Return the [x, y] coordinate for the center point of the cell that contains the specified text.  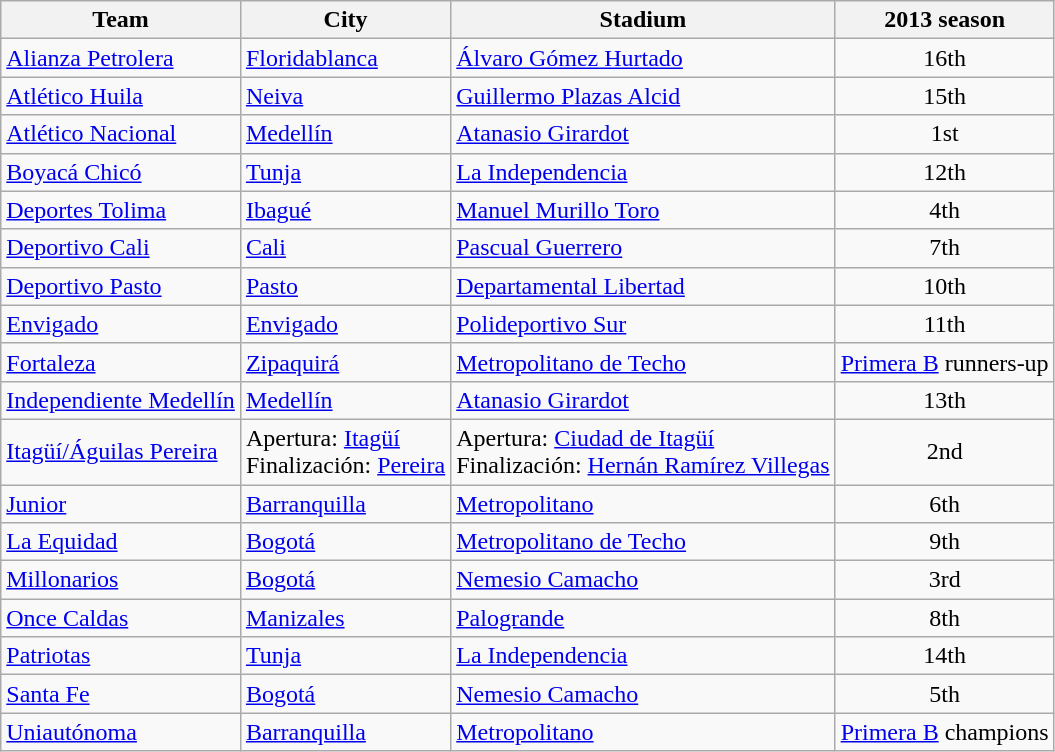
6th [944, 503]
2013 season [944, 20]
8th [944, 618]
13th [944, 400]
Once Caldas [121, 618]
11th [944, 324]
Alianza Petrolera [121, 58]
Fortaleza [121, 362]
Primera B champions [944, 732]
Atlético Nacional [121, 134]
10th [944, 286]
Cali [345, 248]
Uniautónoma [121, 732]
Zipaquirá [345, 362]
Primera B runners-up [944, 362]
Álvaro Gómez Hurtado [643, 58]
Apertura: Ciudad de ItagüíFinalización: Hernán Ramírez Villegas [643, 452]
Manuel Murillo Toro [643, 210]
Millonarios [121, 580]
City [345, 20]
Neiva [345, 96]
15th [944, 96]
Junior [121, 503]
Itagüí/Águilas Pereira [121, 452]
Pascual Guerrero [643, 248]
Independiente Medellín [121, 400]
Deportivo Cali [121, 248]
Manizales [345, 618]
1st [944, 134]
Apertura: ItagüíFinalización: Pereira [345, 452]
Departamental Libertad [643, 286]
5th [944, 694]
Team [121, 20]
2nd [944, 452]
7th [944, 248]
Palogrande [643, 618]
Pasto [345, 286]
Deportes Tolima [121, 210]
Atlético Huila [121, 96]
Boyacá Chicó [121, 172]
Guillermo Plazas Alcid [643, 96]
14th [944, 656]
3rd [944, 580]
4th [944, 210]
Santa Fe [121, 694]
16th [944, 58]
Ibagué [345, 210]
Polideportivo Sur [643, 324]
Deportivo Pasto [121, 286]
Stadium [643, 20]
12th [944, 172]
La Equidad [121, 542]
9th [944, 542]
Floridablanca [345, 58]
Patriotas [121, 656]
